Determine the (X, Y) coordinate at the center of the cell enclosing the given text.  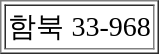
함북 33-968 (78, 26)
